Determine the (x, y) coordinate at the center of the cell enclosing the given text.  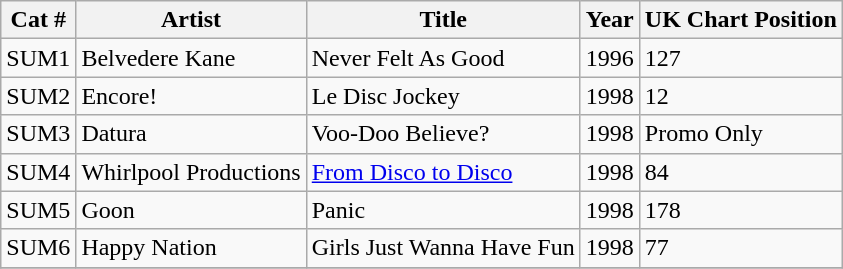
12 (740, 96)
Goon (191, 210)
Cat # (38, 20)
SUM2 (38, 96)
127 (740, 58)
Never Felt As Good (443, 58)
SUM1 (38, 58)
From Disco to Disco (443, 172)
UK Chart Position (740, 20)
Panic (443, 210)
Whirlpool Productions (191, 172)
Encore! (191, 96)
SUM4 (38, 172)
77 (740, 248)
Year (610, 20)
Girls Just Wanna Have Fun (443, 248)
Belvedere Kane (191, 58)
SUM6 (38, 248)
Artist (191, 20)
84 (740, 172)
1996 (610, 58)
Le Disc Jockey (443, 96)
Datura (191, 134)
SUM3 (38, 134)
Happy Nation (191, 248)
178 (740, 210)
Title (443, 20)
Promo Only (740, 134)
SUM5 (38, 210)
Voo-Doo Believe? (443, 134)
